Return [x, y] of the center of cell containing provided text 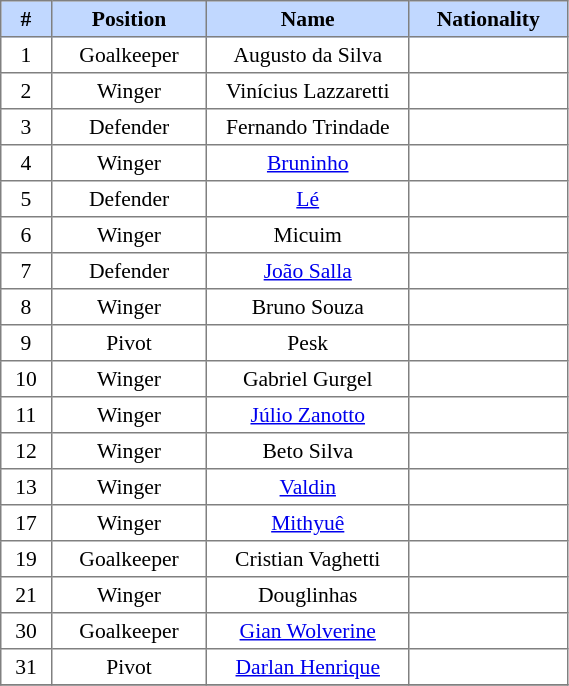
Name [308, 19]
10 [26, 379]
Position [129, 19]
1 [26, 55]
Valdin [308, 487]
# [26, 19]
Júlio Zanotto [308, 415]
Gian Wolverine [308, 631]
Mithyuê [308, 523]
Bruninho [308, 163]
Augusto da Silva [308, 55]
Fernando Trindade [308, 127]
Gabriel Gurgel [308, 379]
Cristian Vaghetti [308, 559]
11 [26, 415]
17 [26, 523]
João Salla [308, 271]
Pesk [308, 343]
31 [26, 667]
9 [26, 343]
3 [26, 127]
6 [26, 235]
Lé [308, 199]
30 [26, 631]
5 [26, 199]
12 [26, 451]
Douglinhas [308, 595]
21 [26, 595]
7 [26, 271]
19 [26, 559]
4 [26, 163]
Beto Silva [308, 451]
13 [26, 487]
Bruno Souza [308, 307]
Nationality [488, 19]
Micuim [308, 235]
Darlan Henrique [308, 667]
Vinícius Lazzaretti [308, 91]
2 [26, 91]
8 [26, 307]
